From the cell containing the given text, extract its center point as [X, Y] coordinate. 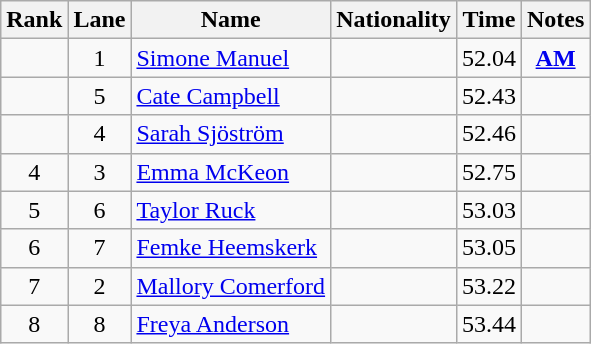
Mallory Comerford [231, 286]
Notes [555, 20]
53.05 [488, 248]
Rank [34, 20]
Emma McKeon [231, 172]
Sarah Sjöström [231, 134]
2 [100, 286]
52.46 [488, 134]
52.43 [488, 96]
Name [231, 20]
Cate Campbell [231, 96]
AM [555, 58]
3 [100, 172]
Taylor Ruck [231, 210]
Time [488, 20]
53.44 [488, 324]
53.03 [488, 210]
Femke Heemskerk [231, 248]
52.04 [488, 58]
53.22 [488, 286]
Simone Manuel [231, 58]
1 [100, 58]
Nationality [394, 20]
Lane [100, 20]
52.75 [488, 172]
Freya Anderson [231, 324]
